Return (x, y) of the center of cell containing provided text 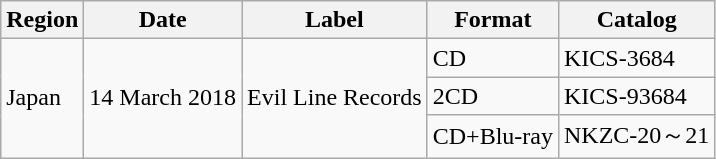
Japan (42, 98)
Region (42, 20)
Catalog (636, 20)
NKZC-20～21 (636, 136)
KICS-3684 (636, 58)
Evil Line Records (335, 98)
Format (492, 20)
KICS-93684 (636, 96)
Date (163, 20)
14 March 2018 (163, 98)
Label (335, 20)
2CD (492, 96)
CD+Blu-ray (492, 136)
CD (492, 58)
